Find where the given text appears and provide that cell's center as (X, Y) coordinate. 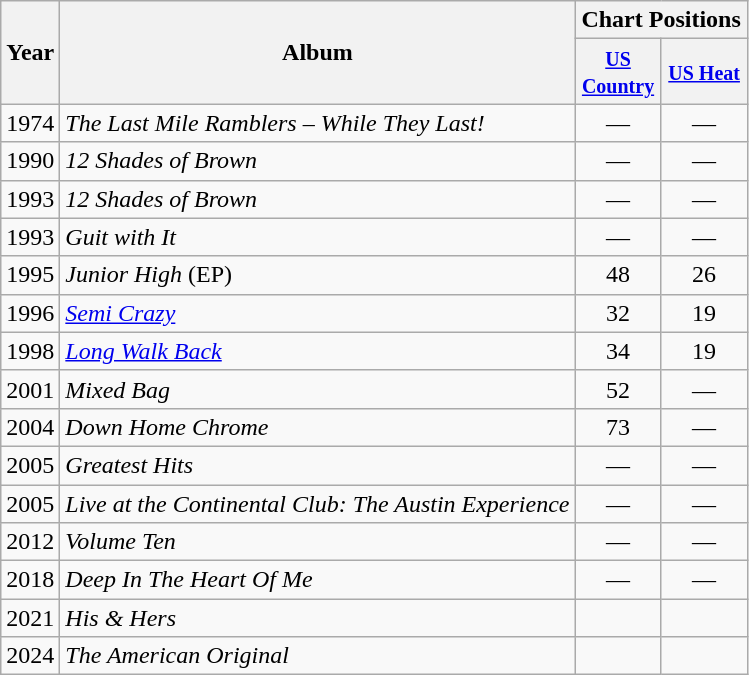
Greatest Hits (318, 465)
Long Walk Back (318, 351)
Volume Ten (318, 542)
The Last Mile Ramblers – While They Last! (318, 123)
1990 (30, 161)
Mixed Bag (318, 389)
34 (618, 351)
US Country (618, 72)
Album (318, 52)
US Heat (704, 72)
His & Hers (318, 618)
2004 (30, 427)
1996 (30, 313)
Chart Positions (661, 20)
26 (704, 275)
1998 (30, 351)
73 (618, 427)
48 (618, 275)
Semi Crazy (318, 313)
Down Home Chrome (318, 427)
2012 (30, 542)
2001 (30, 389)
52 (618, 389)
1974 (30, 123)
Guit with It (318, 237)
1995 (30, 275)
2018 (30, 580)
32 (618, 313)
Year (30, 52)
The American Original (318, 656)
2021 (30, 618)
2024 (30, 656)
Live at the Continental Club: The Austin Experience (318, 503)
Junior High (EP) (318, 275)
Deep In The Heart Of Me (318, 580)
